Provide the [x, y] coordinate of the cell's center where the given text is located.  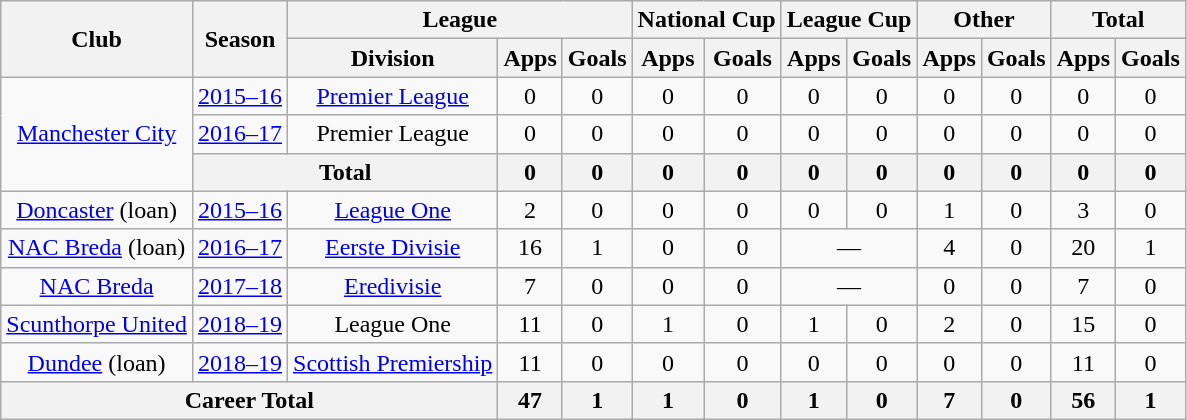
Eredivisie [393, 286]
National Cup [706, 20]
NAC Breda [97, 286]
15 [1083, 324]
Division [393, 58]
Scunthorpe United [97, 324]
NAC Breda (loan) [97, 248]
20 [1083, 248]
Scottish Premiership [393, 362]
Doncaster (loan) [97, 210]
Manchester City [97, 134]
Club [97, 39]
2017–18 [240, 286]
4 [949, 248]
League [460, 20]
Dundee (loan) [97, 362]
Career Total [250, 400]
Season [240, 39]
Other [984, 20]
League Cup [849, 20]
16 [530, 248]
56 [1083, 400]
3 [1083, 210]
Eerste Divisie [393, 248]
47 [530, 400]
